Determine the (x, y) coordinate at the center of the cell enclosing the given text.  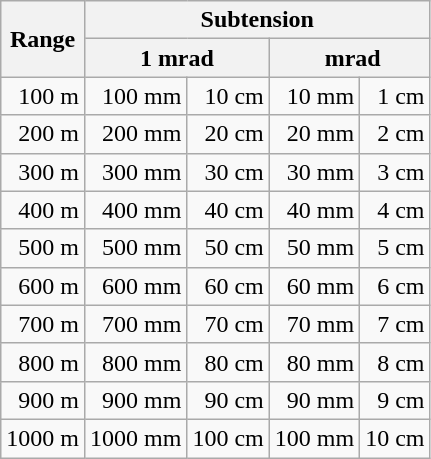
7 cm (395, 324)
300 mm (135, 172)
70 cm (228, 324)
3 cm (395, 172)
500 m (43, 248)
600 mm (135, 286)
800 m (43, 362)
900 mm (135, 400)
600 m (43, 286)
Range (43, 39)
mrad (350, 58)
200 m (43, 134)
700 m (43, 324)
40 mm (314, 210)
Subtension (257, 20)
40 cm (228, 210)
2 cm (395, 134)
50 cm (228, 248)
80 mm (314, 362)
30 mm (314, 172)
300 m (43, 172)
80 cm (228, 362)
500 mm (135, 248)
90 cm (228, 400)
1000 mm (135, 438)
400 m (43, 210)
400 mm (135, 210)
1 cm (395, 96)
70 mm (314, 324)
30 cm (228, 172)
700 mm (135, 324)
90 mm (314, 400)
1000 m (43, 438)
1 mrad (176, 58)
200 mm (135, 134)
10 mm (314, 96)
9 cm (395, 400)
6 cm (395, 286)
50 mm (314, 248)
20 mm (314, 134)
800 mm (135, 362)
100 cm (228, 438)
60 cm (228, 286)
4 cm (395, 210)
5 cm (395, 248)
8 cm (395, 362)
60 mm (314, 286)
20 cm (228, 134)
900 m (43, 400)
100 m (43, 96)
